Return [X, Y] of the center of cell containing provided text 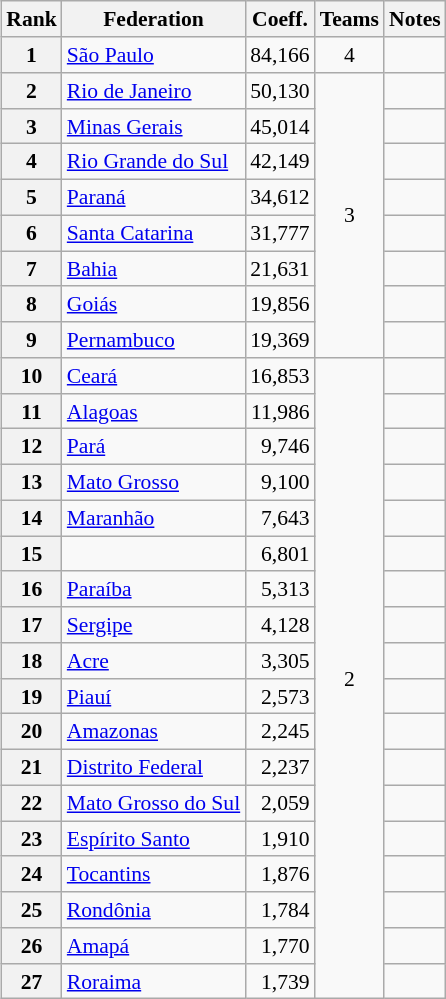
9 [32, 340]
Espírito Santo [154, 839]
7 [32, 269]
26 [32, 946]
7,643 [280, 518]
Acre [154, 661]
24 [32, 874]
6,801 [280, 554]
2,573 [280, 696]
Minas Gerais [154, 126]
50,130 [280, 91]
10 [32, 376]
Rio de Janeiro [154, 91]
Paraíba [154, 589]
Rondônia [154, 910]
Paraná [154, 197]
Santa Catarina [154, 233]
Roraima [154, 981]
17 [32, 625]
5 [32, 197]
Ceará [154, 376]
15 [32, 554]
9,746 [280, 447]
1 [32, 55]
16 [32, 589]
1,910 [280, 839]
Rank [32, 19]
5,313 [280, 589]
84,166 [280, 55]
Pará [154, 447]
19,369 [280, 340]
11 [32, 411]
Bahia [154, 269]
Alagoas [154, 411]
4,128 [280, 625]
11,986 [280, 411]
42,149 [280, 162]
Mato Grosso do Sul [154, 803]
1,770 [280, 946]
Amazonas [154, 732]
Goiás [154, 304]
34,612 [280, 197]
1,739 [280, 981]
45,014 [280, 126]
20 [32, 732]
Distrito Federal [154, 767]
12 [32, 447]
Amapá [154, 946]
19 [32, 696]
1,784 [280, 910]
13 [32, 482]
3,305 [280, 661]
31,777 [280, 233]
25 [32, 910]
16,853 [280, 376]
Piauí [154, 696]
1,876 [280, 874]
Rio Grande do Sul [154, 162]
Maranhão [154, 518]
Teams [350, 19]
19,856 [280, 304]
6 [32, 233]
Tocantins [154, 874]
21,631 [280, 269]
23 [32, 839]
Federation [154, 19]
18 [32, 661]
Sergipe [154, 625]
Notes [415, 19]
22 [32, 803]
27 [32, 981]
Coeff. [280, 19]
Pernambuco [154, 340]
2,245 [280, 732]
Mato Grosso [154, 482]
São Paulo [154, 55]
2,237 [280, 767]
21 [32, 767]
14 [32, 518]
2,059 [280, 803]
8 [32, 304]
9,100 [280, 482]
